Pinpoint the cell where the given text exists, returning its (x, y) midpoint coordinate. 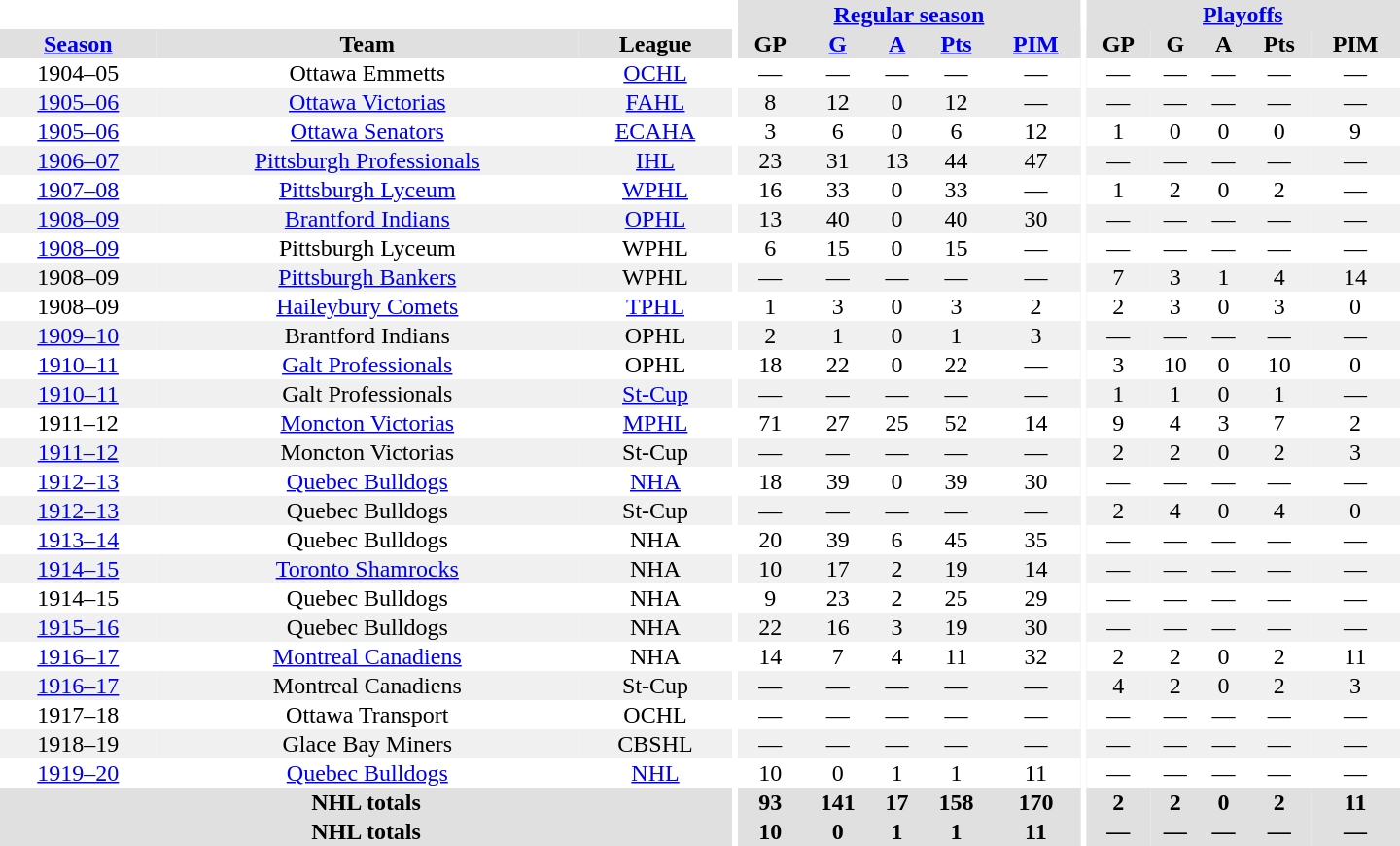
35 (1036, 540)
45 (957, 540)
Season (78, 44)
32 (1036, 656)
71 (770, 423)
Ottawa Transport (367, 715)
Toronto Shamrocks (367, 569)
1909–10 (78, 335)
170 (1036, 802)
1919–20 (78, 773)
FAHL (655, 102)
ECAHA (655, 131)
Glace Bay Miners (367, 744)
8 (770, 102)
31 (838, 160)
1906–07 (78, 160)
1913–14 (78, 540)
Ottawa Senators (367, 131)
1907–08 (78, 190)
NHL (655, 773)
1917–18 (78, 715)
52 (957, 423)
Regular season (910, 15)
Ottawa Emmetts (367, 73)
CBSHL (655, 744)
29 (1036, 598)
1918–19 (78, 744)
TPHL (655, 306)
27 (838, 423)
Pittsburgh Bankers (367, 277)
Playoffs (1242, 15)
IHL (655, 160)
93 (770, 802)
1904–05 (78, 73)
League (655, 44)
Pittsburgh Professionals (367, 160)
158 (957, 802)
Ottawa Victorias (367, 102)
Team (367, 44)
47 (1036, 160)
MPHL (655, 423)
1915–16 (78, 627)
20 (770, 540)
141 (838, 802)
Haileybury Comets (367, 306)
44 (957, 160)
